Find where the given text appears and provide that cell's center as [X, Y] coordinate. 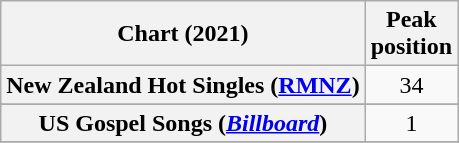
Peakposition [411, 34]
US Gospel Songs (Billboard) [183, 123]
1 [411, 123]
34 [411, 85]
Chart (2021) [183, 34]
New Zealand Hot Singles (RMNZ) [183, 85]
